Determine the [X, Y] coordinate at the center of the cell enclosing the given text.  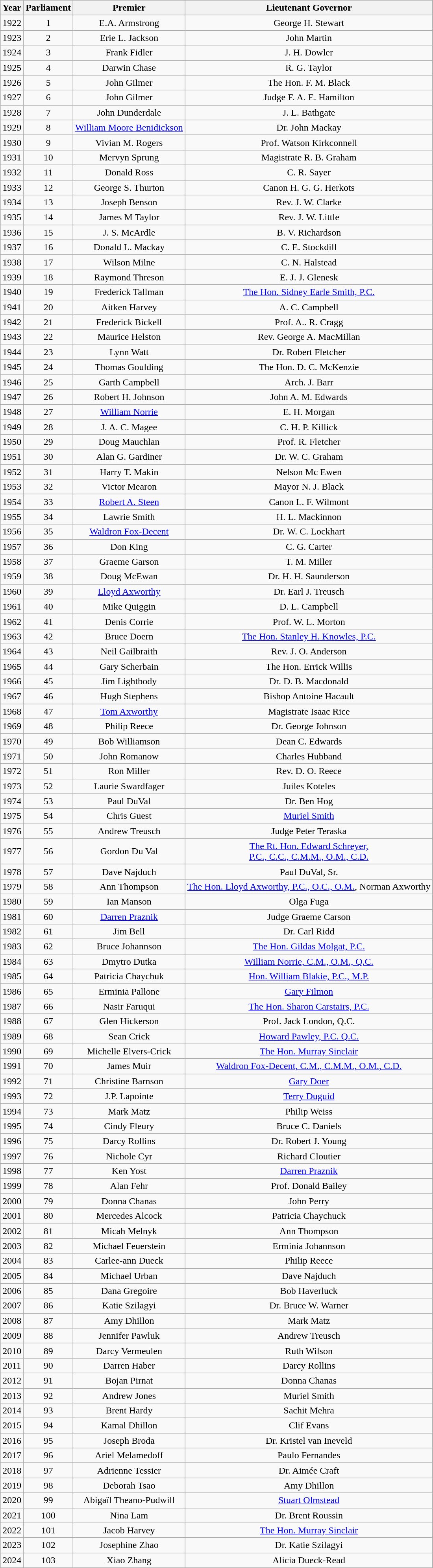
14 [48, 217]
George H. Stewart [309, 23]
Bruce Doern [129, 636]
Bruce Johannson [129, 947]
Hugh Stephens [129, 696]
C. G. Carter [309, 547]
29 [48, 442]
Dr. Robert Fletcher [309, 352]
1994 [12, 1111]
1970 [12, 741]
1944 [12, 352]
E. J. J. Glenesk [309, 277]
13 [48, 203]
1987 [12, 1006]
Prof. Donald Bailey [309, 1186]
2020 [12, 1500]
Dr. Brent Roussin [309, 1515]
Arch. J. Barr [309, 382]
62 [48, 947]
23 [48, 352]
Stuart Olmstead [309, 1500]
Juiles Koteles [309, 786]
1 [48, 23]
45 [48, 682]
1923 [12, 38]
1961 [12, 606]
1999 [12, 1186]
1965 [12, 667]
Patricia Chaychuk [129, 977]
1991 [12, 1066]
1945 [12, 367]
2019 [12, 1485]
C. R. Sayer [309, 172]
91 [48, 1380]
2007 [12, 1306]
Darcy Vermeulen [129, 1351]
98 [48, 1485]
1995 [12, 1126]
Josephine Zhao [129, 1545]
1948 [12, 412]
27 [48, 412]
Doug McEwan [129, 577]
Canon H. G. G. Herkots [309, 188]
94 [48, 1426]
1988 [12, 1021]
1942 [12, 322]
2014 [12, 1411]
Ian Manson [129, 901]
Donald Ross [129, 172]
30 [48, 457]
2017 [12, 1456]
1949 [12, 427]
1977 [12, 851]
1955 [12, 517]
101 [48, 1530]
Jim Lightbody [129, 682]
Joseph Broda [129, 1441]
Canon L. F. Wilmont [309, 502]
Vivian M. Rogers [129, 142]
Thomas Goulding [129, 367]
Glen Hickerson [129, 1021]
87 [48, 1321]
73 [48, 1111]
Year [12, 8]
J. A. C. Magee [129, 427]
1927 [12, 98]
Rev. J. W. Clarke [309, 203]
John Romanow [129, 756]
95 [48, 1441]
J. S. McArdle [129, 232]
Raymond Threson [129, 277]
39 [48, 591]
75 [48, 1141]
Waldron Fox-Decent [129, 532]
1992 [12, 1081]
2001 [12, 1216]
James Muir [129, 1066]
1922 [12, 23]
Paulo Fernandes [309, 1456]
Bojan Pirnat [129, 1380]
Ron Miller [129, 771]
19 [48, 292]
Deborah Tsao [129, 1485]
1943 [12, 337]
2011 [12, 1365]
Joseph Benson [129, 203]
1962 [12, 621]
E. H. Morgan [309, 412]
1933 [12, 188]
102 [48, 1545]
Clif Evans [309, 1426]
Prof. R. Fletcher [309, 442]
1957 [12, 547]
The Hon. Lloyd Axworthy, P.C., O.C., O.M., Norman Axworthy [309, 886]
44 [48, 667]
Tom Axworthy [129, 711]
Erie L. Jackson [129, 38]
Mercedes Alcock [129, 1216]
2012 [12, 1380]
76 [48, 1156]
Wilson Milne [129, 262]
T. M. Miller [309, 562]
Alan G. Gardiner [129, 457]
George S. Thurton [129, 188]
96 [48, 1456]
1950 [12, 442]
Philip Weiss [309, 1111]
1925 [12, 68]
11 [48, 172]
64 [48, 977]
Dr. Ben Hog [309, 801]
John Perry [309, 1201]
1990 [12, 1051]
Terry Duguid [309, 1096]
28 [48, 427]
Michael Feuerstein [129, 1246]
97 [48, 1470]
Magistrate Isaac Rice [309, 711]
69 [48, 1051]
67 [48, 1021]
51 [48, 771]
1934 [12, 203]
41 [48, 621]
1996 [12, 1141]
Bob Williamson [129, 741]
Rev. J. O. Anderson [309, 651]
Dr. Kristel van Ineveld [309, 1441]
1968 [12, 711]
89 [48, 1351]
1963 [12, 636]
Adrienne Tessier [129, 1470]
57 [48, 872]
Erminia Johannson [309, 1246]
Paul DuVal [129, 801]
2000 [12, 1201]
C. E. Stockdill [309, 247]
1986 [12, 991]
Doug Mauchlan [129, 442]
92 [48, 1396]
1951 [12, 457]
Christine Barnson [129, 1081]
Ruth Wilson [309, 1351]
Erminia Pallone [129, 991]
7 [48, 112]
Alan Fehr [129, 1186]
1959 [12, 577]
Dr. Carl Ridd [309, 932]
Micah Melnyk [129, 1231]
40 [48, 606]
3 [48, 53]
Abigaïl Theano-Pudwill [129, 1500]
22 [48, 337]
1926 [12, 83]
90 [48, 1365]
Dr. W. C. Lockhart [309, 532]
61 [48, 932]
Maurice Helston [129, 337]
2009 [12, 1336]
88 [48, 1336]
Nichole Cyr [129, 1156]
Rev. J. W. Little [309, 217]
Laurie Swardfager [129, 786]
2018 [12, 1470]
E.A. Armstrong [129, 23]
43 [48, 651]
William Moore Benidickson [129, 127]
5 [48, 83]
77 [48, 1171]
J. H. Dowler [309, 53]
J.P. Lapointe [129, 1096]
Prof. Jack London, Q.C. [309, 1021]
Dr. John Mackay [309, 127]
100 [48, 1515]
4 [48, 68]
1932 [12, 172]
Brent Hardy [129, 1411]
Nina Lam [129, 1515]
2013 [12, 1396]
68 [48, 1036]
Hon. William Blakie, P.C., M.P. [309, 977]
Nelson Mc Ewen [309, 472]
65 [48, 991]
79 [48, 1201]
Prof. W. L. Morton [309, 621]
42 [48, 636]
Dana Gregoire [129, 1291]
1952 [12, 472]
Richard Cloutier [309, 1156]
Dr. George Johnson [309, 726]
J. L. Bathgate [309, 112]
Donald L. Mackay [129, 247]
The Rt. Hon. Edward Schreyer,P.C., C.C., C.M.M., O.M., C.D. [309, 851]
1966 [12, 682]
William Norrie, C.M., O.M., Q.C. [309, 962]
Victor Mearon [129, 487]
The Hon. F. M. Black [309, 83]
1997 [12, 1156]
Frank Fidler [129, 53]
Alicia Dueck-Read [309, 1560]
12 [48, 188]
Mayor N. J. Black [309, 487]
35 [48, 532]
81 [48, 1231]
24 [48, 367]
71 [48, 1081]
1975 [12, 816]
2010 [12, 1351]
1976 [12, 831]
70 [48, 1066]
William Norrie [129, 412]
Magistrate R. B. Graham [309, 157]
The Hon. Gildas Molgat, P.C. [309, 947]
Gary Scherbain [129, 667]
Dr. D. B. Macdonald [309, 682]
1969 [12, 726]
2021 [12, 1515]
15 [48, 232]
B. V. Richardson [309, 232]
1930 [12, 142]
Dr. Earl J. Treusch [309, 591]
John Martin [309, 38]
Xiao Zhang [129, 1560]
Bishop Antoine Hacault [309, 696]
2024 [12, 1560]
Jim Bell [129, 932]
Frederick Tallman [129, 292]
86 [48, 1306]
Kamal Dhillon [129, 1426]
1937 [12, 247]
Howard Pawley, P.C. Q.C. [309, 1036]
Parliament [48, 8]
Prof. A.. R. Cragg [309, 322]
82 [48, 1246]
2005 [12, 1276]
Lynn Watt [129, 352]
84 [48, 1276]
Nasir Faruqui [129, 1006]
18 [48, 277]
1974 [12, 801]
Aitken Harvey [129, 307]
1979 [12, 886]
31 [48, 472]
85 [48, 1291]
Dr. Aimée Craft [309, 1470]
2015 [12, 1426]
1998 [12, 1171]
Lloyd Axworthy [129, 591]
Darwin Chase [129, 68]
Dean C. Edwards [309, 741]
Mike Quiggin [129, 606]
56 [48, 851]
Dmytro Dutka [129, 962]
Jacob Harvey [129, 1530]
Sean Crick [129, 1036]
D. L. Campbell [309, 606]
Denis Corrie [129, 621]
16 [48, 247]
Chris Guest [129, 816]
1958 [12, 562]
1946 [12, 382]
37 [48, 562]
Garth Campbell [129, 382]
Judge F. A. E. Hamilton [309, 98]
83 [48, 1261]
72 [48, 1096]
1985 [12, 977]
Bruce C. Daniels [309, 1126]
Don King [129, 547]
Michelle Elvers-Crick [129, 1051]
53 [48, 801]
The Hon. Stanley H. Knowles, P.C. [309, 636]
Dr. Bruce W. Warner [309, 1306]
A. C. Campbell [309, 307]
Dr. H. H. Saunderson [309, 577]
59 [48, 901]
55 [48, 831]
Lieutenant Governor [309, 8]
1928 [12, 112]
Dr. Robert J. Young [309, 1141]
Paul DuVal, Sr. [309, 872]
38 [48, 577]
25 [48, 382]
20 [48, 307]
80 [48, 1216]
9 [48, 142]
1983 [12, 947]
10 [48, 157]
48 [48, 726]
R. G. Taylor [309, 68]
1960 [12, 591]
103 [48, 1560]
2003 [12, 1246]
1973 [12, 786]
2008 [12, 1321]
1931 [12, 157]
The Hon. D. C. McKenzie [309, 367]
H. L. Mackinnon [309, 517]
Katie Szilagyi [129, 1306]
1953 [12, 487]
1978 [12, 872]
1981 [12, 917]
74 [48, 1126]
47 [48, 711]
60 [48, 917]
99 [48, 1500]
Ariel Melamedoff [129, 1456]
Rev. D. O. Reece [309, 771]
Waldron Fox-Decent, C.M., C.M.M., O.M., C.D. [309, 1066]
Harry T. Makin [129, 472]
1956 [12, 532]
C. N. Halstead [309, 262]
Dr. W. C. Graham [309, 457]
1940 [12, 292]
63 [48, 962]
1936 [12, 232]
58 [48, 886]
C. H. P. Killick [309, 427]
26 [48, 397]
Mervyn Sprung [129, 157]
66 [48, 1006]
6 [48, 98]
Gary Filmon [309, 991]
2016 [12, 1441]
1982 [12, 932]
The Hon. Sidney Earle Smith, P.C. [309, 292]
Neil Gailbraith [129, 651]
Judge Peter Teraska [309, 831]
2002 [12, 1231]
1924 [12, 53]
Olga Fuga [309, 901]
Michael Urban [129, 1276]
Jennifer Pawluk [129, 1336]
Cindy Fleury [129, 1126]
1972 [12, 771]
1971 [12, 756]
Ken Yost [129, 1171]
1941 [12, 307]
Dr. Katie Szilagyi [309, 1545]
Bob Haverluck [309, 1291]
Sachit Mehra [309, 1411]
52 [48, 786]
John Dunderdale [129, 112]
32 [48, 487]
93 [48, 1411]
54 [48, 816]
Patricia Chaychuck [309, 1216]
James M Taylor [129, 217]
2 [48, 38]
Lawrie Smith [129, 517]
1967 [12, 696]
Gordon Du Val [129, 851]
Robert A. Steen [129, 502]
17 [48, 262]
Graeme Garson [129, 562]
1980 [12, 901]
1954 [12, 502]
46 [48, 696]
1993 [12, 1096]
1964 [12, 651]
The Hon. Errick Willis [309, 667]
2006 [12, 1291]
8 [48, 127]
Prof. Watson Kirkconnell [309, 142]
33 [48, 502]
John A. M. Edwards [309, 397]
2004 [12, 1261]
Rev. George A. MacMillan [309, 337]
1989 [12, 1036]
Darren Haber [129, 1365]
50 [48, 756]
36 [48, 547]
Judge Graeme Carson [309, 917]
2023 [12, 1545]
Premier [129, 8]
2022 [12, 1530]
Andrew Jones [129, 1396]
Charles Hubband [309, 756]
34 [48, 517]
Gary Doer [309, 1081]
1984 [12, 962]
78 [48, 1186]
1929 [12, 127]
Frederick Bickell [129, 322]
49 [48, 741]
The Hon. Sharon Carstairs, P.C. [309, 1006]
1935 [12, 217]
Carlee-ann Dueck [129, 1261]
21 [48, 322]
1947 [12, 397]
1939 [12, 277]
1938 [12, 262]
Robert H. Johnson [129, 397]
